Return (X, Y) of the center of cell containing provided text 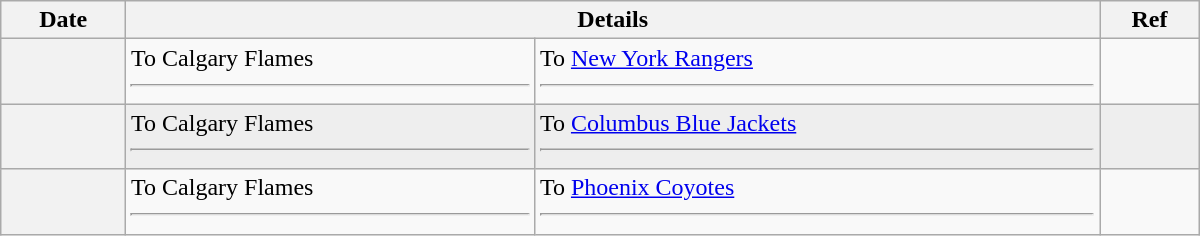
To Columbus Blue Jackets (816, 136)
To Phoenix Coyotes (816, 202)
Ref (1150, 20)
Details (613, 20)
Date (64, 20)
To New York Rangers (816, 72)
